Determine the (X, Y) coordinate at the center of the cell enclosing the given text.  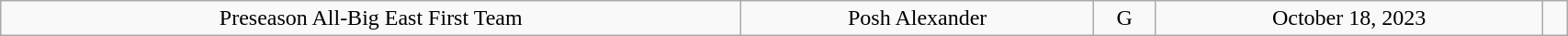
Preseason All-Big East First Team (371, 18)
October 18, 2023 (1349, 18)
Posh Alexander (918, 18)
G (1124, 18)
